Return the [x, y] coordinate for the center point of the cell that contains the specified text.  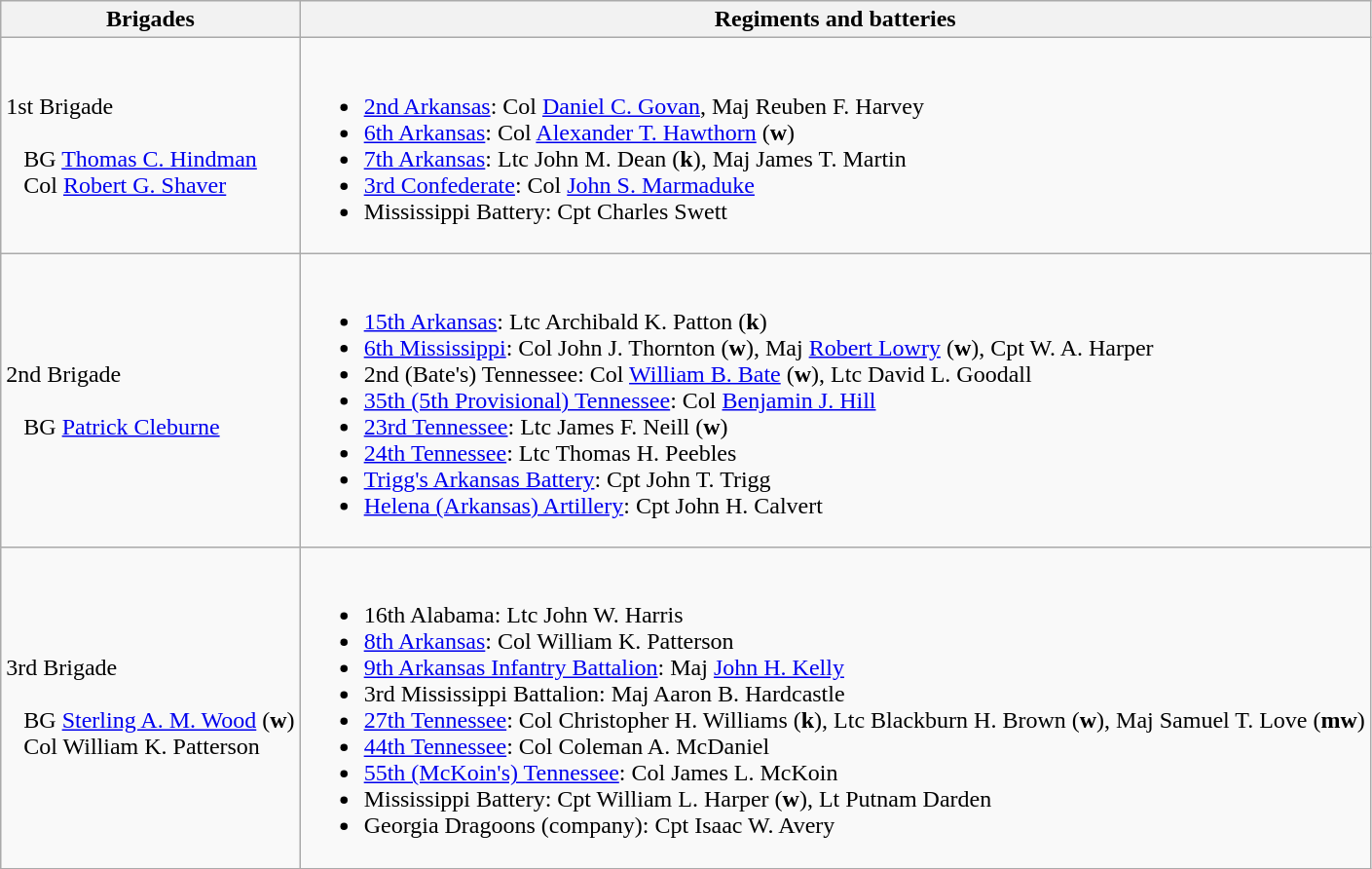
Regiments and batteries [835, 19]
Brigades [150, 19]
2nd Brigade BG Patrick Cleburne [150, 400]
3rd Brigade BG Sterling A. M. Wood (w) Col William K. Patterson [150, 707]
1st Brigade BG Thomas C. Hindman Col Robert G. Shaver [150, 146]
